Find where the given text appears and provide that cell's center as [x, y] coordinate. 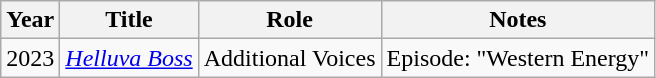
Notes [518, 20]
Role [290, 20]
Year [30, 20]
Title [129, 20]
2023 [30, 58]
Additional Voices [290, 58]
Helluva Boss [129, 58]
Episode: "Western Energy" [518, 58]
